Scan for the cell matching the given text and deliver its [X, Y] coordinate at center. 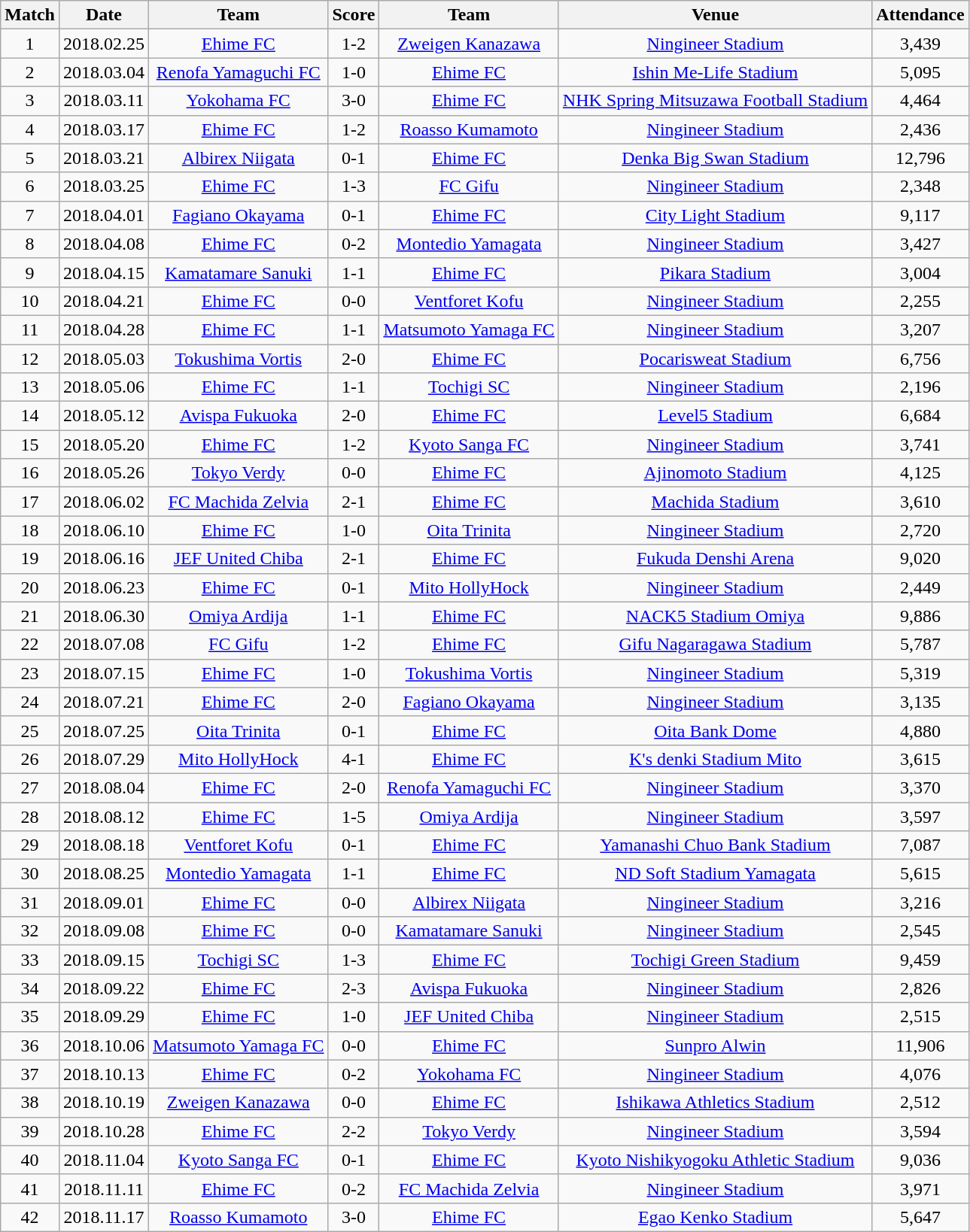
ND Soft Stadium Yamagata [715, 874]
31 [30, 903]
34 [30, 988]
12 [30, 359]
9,886 [920, 616]
14 [30, 416]
2018.07.08 [104, 645]
2018.06.30 [104, 616]
18 [30, 530]
13 [30, 387]
2018.08.12 [104, 816]
2018.06.16 [104, 559]
Score [354, 15]
2018.07.25 [104, 730]
4-1 [354, 759]
Denka Big Swan Stadium [715, 158]
Ajinomoto Stadium [715, 473]
22 [30, 645]
Pocarisweat Stadium [715, 359]
3,216 [920, 903]
29 [30, 845]
40 [30, 1160]
K's denki Stadium Mito [715, 759]
4 [30, 129]
2018.04.08 [104, 244]
2,348 [920, 187]
2018.02.25 [104, 44]
2018.05.12 [104, 416]
2,826 [920, 988]
City Light Stadium [715, 215]
Level5 Stadium [715, 416]
1-5 [354, 816]
3,427 [920, 244]
Oita Bank Dome [715, 730]
2018.05.03 [104, 359]
30 [30, 874]
5,319 [920, 673]
35 [30, 1017]
2018.06.10 [104, 530]
Kyoto Nishikyogoku Athletic Stadium [715, 1160]
32 [30, 931]
2018.03.11 [104, 101]
Tochigi Green Stadium [715, 960]
26 [30, 759]
6,684 [920, 416]
23 [30, 673]
2018.09.15 [104, 960]
2018.06.23 [104, 587]
2018.03.04 [104, 72]
11 [30, 329]
12,796 [920, 158]
2018.09.01 [104, 903]
2018.11.17 [104, 1217]
5 [30, 158]
37 [30, 1074]
Pikara Stadium [715, 272]
5,095 [920, 72]
3,594 [920, 1131]
25 [30, 730]
16 [30, 473]
NHK Spring Mitsuzawa Football Stadium [715, 101]
3,615 [920, 759]
2018.08.04 [104, 787]
2018.08.18 [104, 845]
Sunpro Alwin [715, 1045]
17 [30, 502]
41 [30, 1188]
2,436 [920, 129]
3,741 [920, 445]
2,255 [920, 301]
36 [30, 1045]
2018.06.02 [104, 502]
9,036 [920, 1160]
2018.09.22 [104, 988]
2,196 [920, 387]
Attendance [920, 15]
9,459 [920, 960]
Ishin Me-Life Stadium [715, 72]
3,439 [920, 44]
3,370 [920, 787]
2018.03.21 [104, 158]
11,906 [920, 1045]
5,787 [920, 645]
3,207 [920, 329]
2018.10.28 [104, 1131]
2018.11.04 [104, 1160]
Gifu Nagaragawa Stadium [715, 645]
20 [30, 587]
2018.07.29 [104, 759]
1 [30, 44]
3,004 [920, 272]
39 [30, 1131]
7,087 [920, 845]
24 [30, 702]
5,615 [920, 874]
8 [30, 244]
9,020 [920, 559]
15 [30, 445]
2-3 [354, 988]
2018.09.29 [104, 1017]
3 [30, 101]
2-2 [354, 1131]
27 [30, 787]
2018.04.21 [104, 301]
NACK5 Stadium Omiya [715, 616]
19 [30, 559]
5,647 [920, 1217]
21 [30, 616]
2018.05.20 [104, 445]
2018.10.06 [104, 1045]
2018.07.15 [104, 673]
Venue [715, 15]
2018.03.17 [104, 129]
Machida Stadium [715, 502]
6,756 [920, 359]
Egao Kenko Stadium [715, 1217]
2018.05.26 [104, 473]
2,449 [920, 587]
4,880 [920, 730]
2018.04.15 [104, 272]
Yamanashi Chuo Bank Stadium [715, 845]
2,720 [920, 530]
3,610 [920, 502]
3,971 [920, 1188]
3,135 [920, 702]
10 [30, 301]
2,515 [920, 1017]
2018.05.06 [104, 387]
33 [30, 960]
2,545 [920, 931]
Date [104, 15]
2018.08.25 [104, 874]
3,597 [920, 816]
4,464 [920, 101]
2,512 [920, 1103]
4,076 [920, 1074]
28 [30, 816]
7 [30, 215]
2018.10.19 [104, 1103]
9 [30, 272]
2018.04.01 [104, 215]
38 [30, 1103]
2018.04.28 [104, 329]
42 [30, 1217]
2018.11.11 [104, 1188]
2 [30, 72]
2018.10.13 [104, 1074]
6 [30, 187]
Ishikawa Athletics Stadium [715, 1103]
2018.09.08 [104, 931]
2018.07.21 [104, 702]
Fukuda Denshi Arena [715, 559]
9,117 [920, 215]
Match [30, 15]
2018.03.25 [104, 187]
4,125 [920, 473]
